Identify which cell holds the provided text, then report its [X, Y] central coordinate. 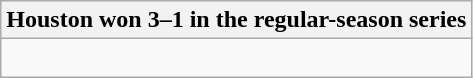
Houston won 3–1 in the regular-season series [236, 20]
